From the cell containing the given text, extract its center point as (x, y) coordinate. 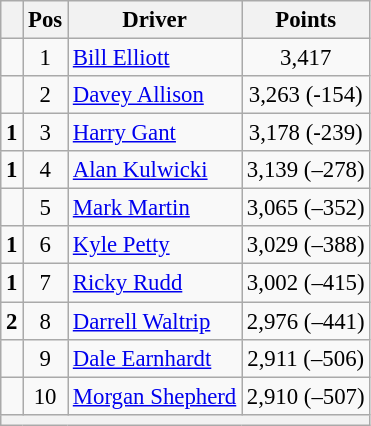
5 (46, 208)
2,910 (–507) (306, 396)
Mark Martin (155, 208)
Points (306, 20)
3,417 (306, 58)
3,065 (–352) (306, 208)
Ricky Rudd (155, 283)
10 (46, 396)
2,976 (–441) (306, 321)
Davey Allison (155, 95)
3,263 (-154) (306, 95)
Driver (155, 20)
Darrell Waltrip (155, 321)
9 (46, 358)
2,911 (–506) (306, 358)
Pos (46, 20)
4 (46, 170)
3 (46, 133)
3,002 (–415) (306, 283)
6 (46, 245)
Dale Earnhardt (155, 358)
Bill Elliott (155, 58)
7 (46, 283)
Morgan Shepherd (155, 396)
Kyle Petty (155, 245)
3,178 (-239) (306, 133)
8 (46, 321)
Alan Kulwicki (155, 170)
3,139 (–278) (306, 170)
Harry Gant (155, 133)
3,029 (–388) (306, 245)
